Identify which cell holds the provided text, then report its (X, Y) central coordinate. 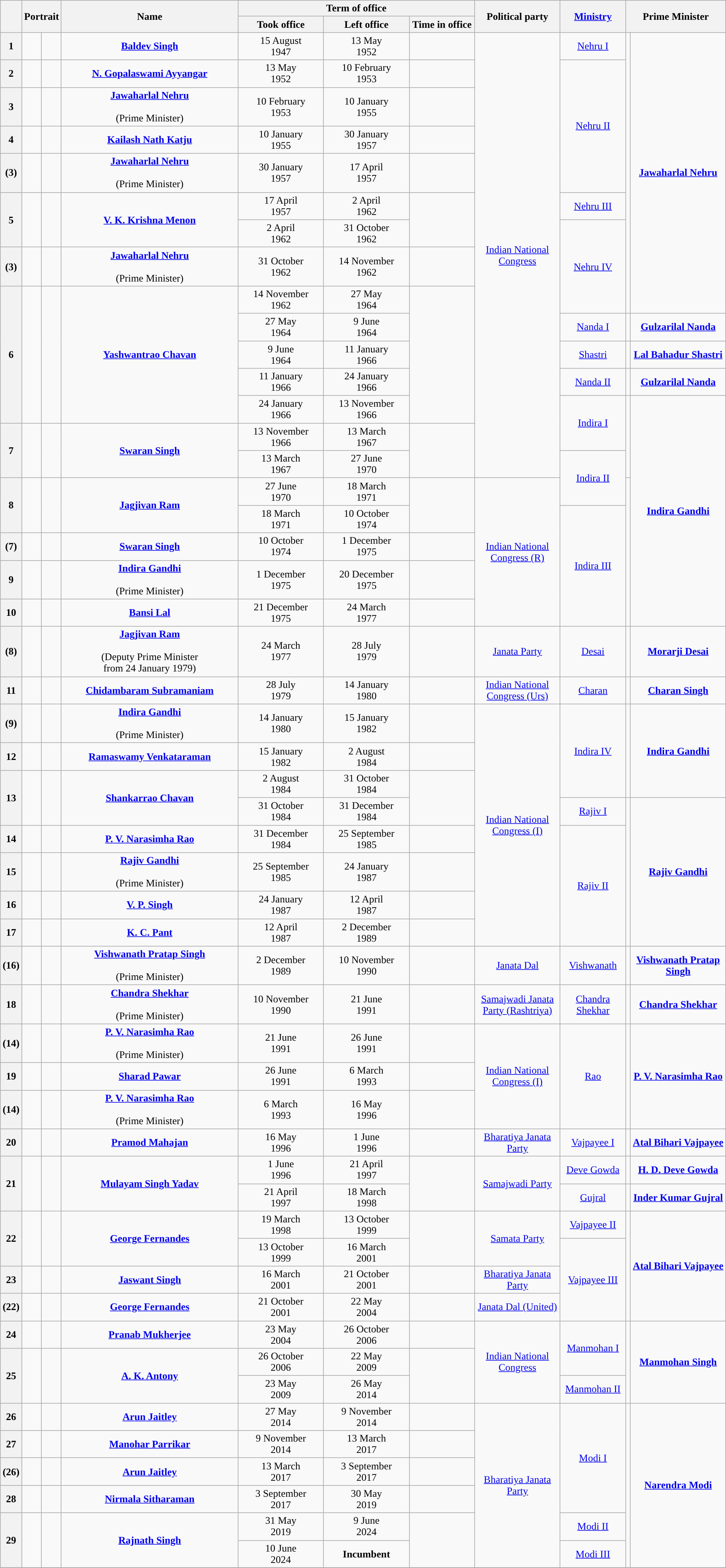
(16) (11, 966)
Morarji Desai (678, 652)
10 (11, 613)
Charan Singh (678, 690)
26 (11, 1417)
Time in office (442, 24)
31 May2019 (281, 1527)
Vajpayee III (593, 1280)
Manmohan I (593, 1348)
Shankarrao Chavan (149, 797)
13 (11, 797)
7 (11, 451)
26 May2014 (367, 1389)
Vishwanath (593, 966)
Rajiv Gandhi(Prime Minister) (149, 872)
Pranab Mukherjee (149, 1334)
Nirmala Sitharaman (149, 1499)
Manmohan Singh (678, 1362)
Indian National Congress (Urs) (518, 690)
15 August1947 (281, 46)
Manmohan II (593, 1389)
10 June2024 (281, 1554)
Mulayam Singh Yadav (149, 1184)
Indira IV (593, 751)
H. D. Deve Gowda (678, 1170)
Chidambaram Subramaniam (149, 690)
17 (11, 932)
Modi I (593, 1458)
Samajwadi Janata Party (Rashtriya) (518, 1004)
15 (11, 872)
Samajwadi Party (518, 1184)
(22) (11, 1307)
28 (11, 1499)
Lal Bahadur Shastri (678, 354)
11 (11, 690)
Kailash Nath Katju (149, 140)
23 (11, 1280)
Deve Gowda (593, 1170)
9 (11, 580)
4 (11, 140)
Ramaswamy Venkataraman (149, 756)
19 March1998 (281, 1225)
Political party (518, 16)
6 (11, 354)
Took office (281, 24)
Samata Party (518, 1238)
Term of office (357, 8)
Jaswant Singh (149, 1280)
V. K. Krishna Menon (149, 220)
3 (11, 107)
Gujral (593, 1197)
Yashwantrao Chavan (149, 354)
22 (11, 1238)
A. K. Antony (149, 1376)
Inder Kumar Gujral (678, 1197)
1 (11, 46)
Indira III (593, 566)
29 (11, 1540)
5 (11, 220)
N. Gopalaswami Ayyangar (149, 73)
16 (11, 905)
Modi III (593, 1554)
Narendra Modi (678, 1485)
Nehru III (593, 206)
Rajiv I (593, 811)
21 (11, 1184)
Jagjivan Ram(Deputy Prime Ministerfrom 24 January 1979) (149, 652)
Sharad Pawar (149, 1077)
Left office (367, 24)
(8) (11, 652)
Rajiv Gandhi (678, 872)
Bansi Lal (149, 613)
Rajnath Singh (149, 1540)
18 March1998 (367, 1197)
2 (11, 73)
Vishwanath Pratap Singh(Prime Minister) (149, 966)
23 May2009 (281, 1389)
Nanda II (593, 382)
Vajpayee II (593, 1225)
9 June2024 (367, 1527)
23 May2004 (281, 1334)
Shastri (593, 354)
24 (11, 1334)
Indira I (593, 423)
18 (11, 1004)
19 (11, 1077)
21 December1975 (281, 613)
(26) (11, 1472)
Rajiv II (593, 886)
22 May2004 (367, 1307)
Nehru IV (593, 266)
(7) (11, 546)
Jawaharlal Nehru (678, 173)
Vajpayee I (593, 1142)
Vishwanath Pratap Singh (678, 966)
Charan (593, 690)
Janata Party (518, 652)
(9) (11, 723)
Indian National Congress (R) (518, 552)
Modi II (593, 1527)
V. P. Singh (149, 905)
Chandra Shekhar(Prime Minister) (149, 1004)
27 (11, 1444)
Name (149, 16)
Pramod Mahajan (149, 1142)
Prime Minister (676, 16)
25 (11, 1376)
30 May2019 (367, 1499)
Incumbent (367, 1554)
Desai (593, 652)
K. C. Pant (149, 932)
20 (11, 1142)
Janata Dal (518, 966)
Portrait (42, 16)
Nanda I (593, 327)
14 (11, 839)
Indira II (593, 478)
20 December1975 (367, 580)
27 May2014 (281, 1417)
Rao (593, 1077)
Baldev Singh (149, 46)
8 (11, 505)
22 May2009 (367, 1362)
12 (11, 756)
Jagjivan Ram (149, 505)
Janata Dal (United) (518, 1307)
Ministry (593, 16)
Manohar Parrikar (149, 1444)
Nehru I (593, 46)
Nehru II (593, 126)
